Find where the given text appears and provide that cell's center as [x, y] coordinate. 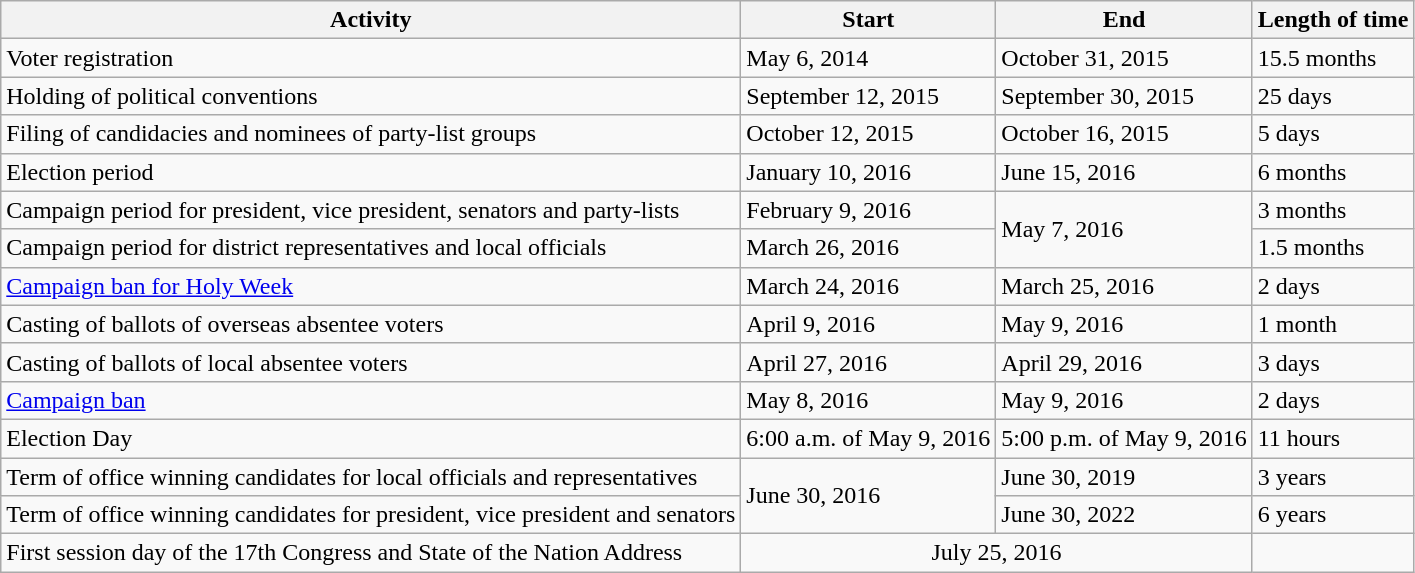
Filing of candidacies and nominees of party-list groups [371, 134]
Election Day [371, 438]
Voter registration [371, 58]
6:00 a.m. of May 9, 2016 [868, 438]
6 months [1333, 172]
July 25, 2016 [996, 553]
June 30, 2022 [1124, 515]
May 7, 2016 [1124, 229]
April 9, 2016 [868, 324]
Campaign ban [371, 400]
October 31, 2015 [1124, 58]
1.5 months [1333, 248]
Casting of ballots of local absentee voters [371, 362]
September 12, 2015 [868, 96]
January 10, 2016 [868, 172]
Term of office winning candidates for president, vice president and senators [371, 515]
April 29, 2016 [1124, 362]
March 26, 2016 [868, 248]
End [1124, 20]
Activity [371, 20]
June 30, 2019 [1124, 477]
Campaign period for president, vice president, senators and party-lists [371, 210]
5:00 p.m. of May 9, 2016 [1124, 438]
5 days [1333, 134]
Campaign period for district representatives and local officials [371, 248]
Start [868, 20]
March 24, 2016 [868, 286]
May 6, 2014 [868, 58]
May 8, 2016 [868, 400]
October 16, 2015 [1124, 134]
April 27, 2016 [868, 362]
Casting of ballots of overseas absentee voters [371, 324]
3 years [1333, 477]
June 30, 2016 [868, 496]
June 15, 2016 [1124, 172]
11 hours [1333, 438]
3 months [1333, 210]
February 9, 2016 [868, 210]
Length of time [1333, 20]
First session day of the 17th Congress and State of the Nation Address [371, 553]
October 12, 2015 [868, 134]
March 25, 2016 [1124, 286]
Election period [371, 172]
25 days [1333, 96]
15.5 months [1333, 58]
Holding of political conventions [371, 96]
3 days [1333, 362]
1 month [1333, 324]
September 30, 2015 [1124, 96]
6 years [1333, 515]
Term of office winning candidates for local officials and representatives [371, 477]
Campaign ban for Holy Week [371, 286]
